Determine the [x, y] coordinate at the center of the cell enclosing the given text.  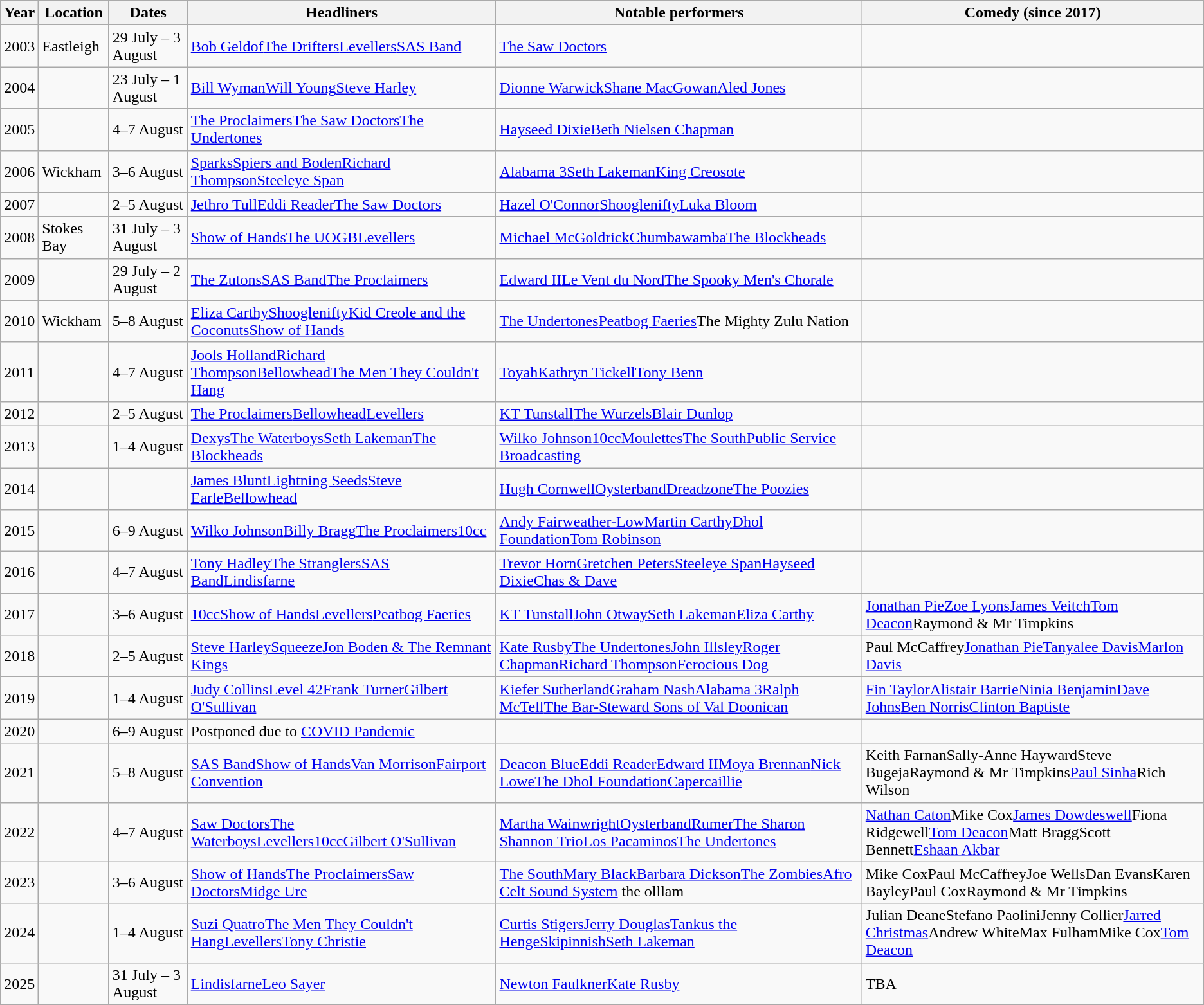
Notable performers [679, 13]
Martha WainwrightOysterbandRumerThe Sharon Shannon TrioLos PacaminosThe Undertones [679, 832]
2020 [19, 731]
Tony HadleyThe StranglersSAS BandLindisfarne [342, 572]
SAS BandShow of HandsVan MorrisonFairport Convention [342, 773]
2004 [19, 87]
KT TunstallJohn OtwaySeth LakemanEliza Carthy [679, 615]
Saw DoctorsThe WaterboysLevellers10ccGilbert O'Sullivan [342, 832]
2010 [19, 321]
Hayseed DixieBeth Nielsen Chapman [679, 130]
SparksSpiers and BodenRichard ThompsonSteeleye Span [342, 171]
Comedy (since 2017) [1033, 13]
2014 [19, 489]
Kiefer SutherlandGraham NashAlabama 3Ralph McTellThe Bar-Steward Sons of Val Doonican [679, 698]
The Saw Doctors [679, 46]
2008 [19, 238]
2012 [19, 413]
Dionne WarwickShane MacGowanAled Jones [679, 87]
TBA [1033, 984]
Steve HarleySqueezeJon Boden & The Remnant Kings [342, 656]
Stokes Bay [74, 238]
2017 [19, 615]
The ProclaimersBellowheadLevellers [342, 413]
KT TunstallThe WurzelsBlair Dunlop [679, 413]
Deacon BlueEddi ReaderEdward IIMoya BrennanNick LoweThe Dhol FoundationCapercaillie [679, 773]
Mike CoxPaul McCaffreyJoe WellsDan EvansKaren BayleyPaul CoxRaymond & Mr Timpkins [1033, 882]
Keith FarnanSally-Anne HaywardSteve BugejaRaymond & Mr TimpkinsPaul SinhaRich Wilson [1033, 773]
Year [19, 13]
2013 [19, 446]
2024 [19, 933]
Michael McGoldrickChumbawambaThe Blockheads [679, 238]
Curtis StigersJerry DouglasTankus the HengeSkipinnishSeth Lakeman [679, 933]
Jonathan PieZoe LyonsJames VeitchTom DeaconRaymond & Mr Timpkins [1033, 615]
Show of HandsThe UOGBLevellers [342, 238]
29 July – 3 August [148, 46]
2006 [19, 171]
James BluntLightning SeedsSteve EarleBellowhead [342, 489]
Wilko JohnsonBilly BraggThe Proclaimers10cc [342, 531]
Jethro TullEddi ReaderThe Saw Doctors [342, 204]
The ZutonsSAS BandThe Proclaimers [342, 279]
Fin TaylorAlistair BarrieNinia BenjaminDave JohnsBen NorrisClinton Baptiste [1033, 698]
Postponed due to COVID Pandemic [342, 731]
Andy Fairweather-LowMartin CarthyDhol FoundationTom Robinson [679, 531]
Eastleigh [74, 46]
Show of HandsThe ProclaimersSaw DoctorsMidge Ure [342, 882]
DexysThe WaterboysSeth LakemanThe Blockheads [342, 446]
2022 [19, 832]
Bob GeldofThe DriftersLevellersSAS Band [342, 46]
Judy CollinsLevel 42Frank TurnerGilbert O'Sullivan [342, 698]
The ProclaimersThe Saw DoctorsThe Undertones [342, 130]
2023 [19, 882]
Jools HollandRichard ThompsonBellowheadThe Men They Couldn't Hang [342, 372]
2011 [19, 372]
Edward IILe Vent du NordThe Spooky Men's Chorale [679, 279]
Alabama 3Seth LakemanKing Creosote [679, 171]
The UndertonesPeatbog FaeriesThe Mighty Zulu Nation [679, 321]
Headliners [342, 13]
2018 [19, 656]
2016 [19, 572]
10ccShow of HandsLevellersPeatbog Faeries [342, 615]
The SouthMary BlackBarbara DicksonThe ZombiesAfro Celt Sound System the olllam [679, 882]
2015 [19, 531]
Nathan CatonMike CoxJames DowdeswellFiona RidgewellTom DeaconMatt BraggScott BennettEshaan Akbar [1033, 832]
Suzi QuatroThe Men They Couldn't HangLevellersTony Christie [342, 933]
23 July – 1 August [148, 87]
ToyahKathryn TickellTony Benn [679, 372]
LindisfarneLeo Sayer [342, 984]
Eliza CarthyShoogleniftyKid Creole and the CoconutsShow of Hands [342, 321]
Wilko Johnson10ccMoulettesThe SouthPublic Service Broadcasting [679, 446]
Newton FaulknerKate Rusby [679, 984]
29 July – 2 August [148, 279]
Kate RusbyThe UndertonesJohn IllsleyRoger ChapmanRichard ThompsonFerocious Dog [679, 656]
Location [74, 13]
Hazel O'ConnorShoogleniftyLuka Bloom [679, 204]
2007 [19, 204]
Trevor HornGretchen PetersSteeleye SpanHayseed DixieChas & Dave [679, 572]
2021 [19, 773]
Hugh CornwellOysterbandDreadzoneThe Poozies [679, 489]
Paul McCaffreyJonathan PieTanyalee DavisMarlon Davis [1033, 656]
2025 [19, 984]
Bill WymanWill YoungSteve Harley [342, 87]
2019 [19, 698]
2009 [19, 279]
2005 [19, 130]
Julian DeaneStefano PaoliniJenny CollierJarred ChristmasAndrew WhiteMax FulhamMike CoxTom Deacon [1033, 933]
Dates [148, 13]
2003 [19, 46]
